Pinpoint the cell where the given text exists, returning its (x, y) midpoint coordinate. 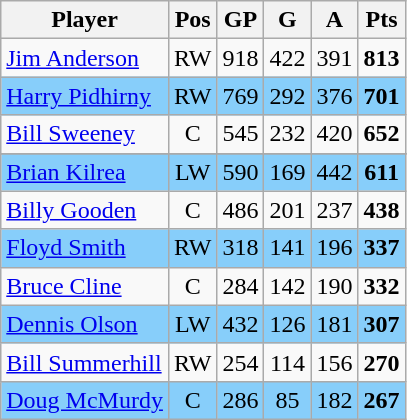
141 (288, 248)
254 (240, 362)
420 (334, 134)
332 (382, 286)
114 (288, 362)
438 (382, 210)
Billy Gooden (85, 210)
486 (240, 210)
701 (382, 96)
813 (382, 58)
142 (288, 286)
Doug McMurdy (85, 400)
769 (240, 96)
391 (334, 58)
267 (382, 400)
169 (288, 172)
190 (334, 286)
611 (382, 172)
442 (334, 172)
Bruce Cline (85, 286)
85 (288, 400)
Harry Pidhirny (85, 96)
A (334, 20)
Pos (192, 20)
337 (382, 248)
286 (240, 400)
318 (240, 248)
376 (334, 96)
432 (240, 324)
Pts (382, 20)
284 (240, 286)
196 (334, 248)
237 (334, 210)
G (288, 20)
232 (288, 134)
270 (382, 362)
652 (382, 134)
422 (288, 58)
Floyd Smith (85, 248)
307 (382, 324)
Jim Anderson (85, 58)
Player (85, 20)
181 (334, 324)
545 (240, 134)
Bill Sweeney (85, 134)
GP (240, 20)
292 (288, 96)
918 (240, 58)
Dennis Olson (85, 324)
201 (288, 210)
156 (334, 362)
126 (288, 324)
590 (240, 172)
Brian Kilrea (85, 172)
Bill Summerhill (85, 362)
182 (334, 400)
